Output the [x, y] coordinate of the center of the cell containing the given text.  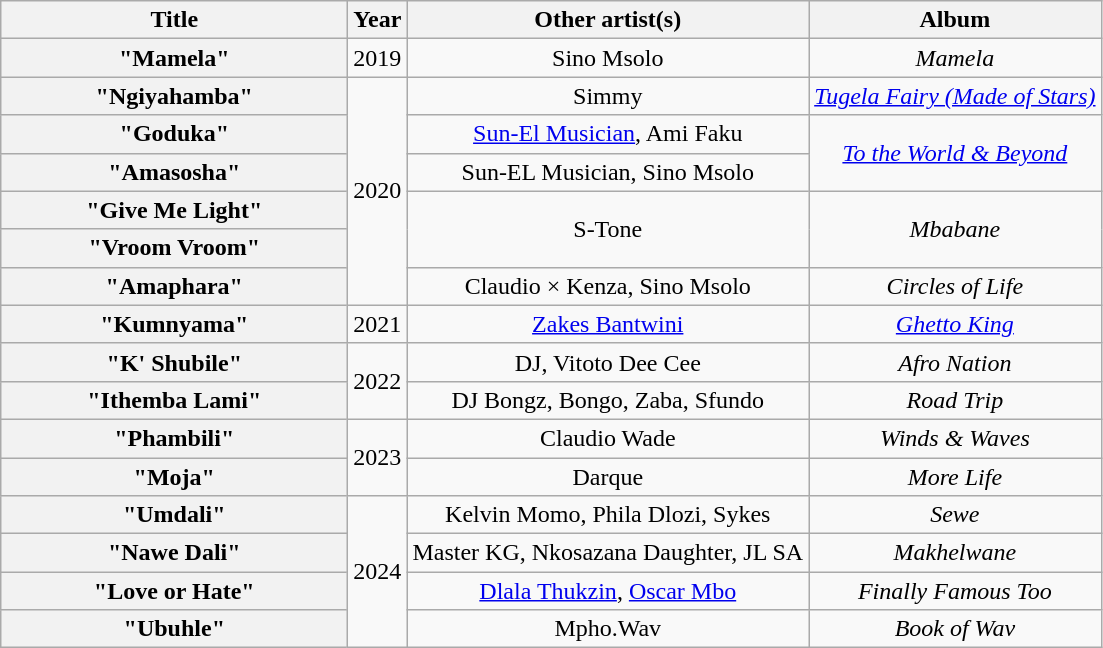
"Moja" [174, 477]
Sewe [955, 515]
"Phambili" [174, 438]
"Goduka" [174, 134]
Afro Nation [955, 362]
To the World & Beyond [955, 153]
DJ Bongz, Bongo, Zaba, Sfundo [608, 400]
Book of Wav [955, 629]
Road Trip [955, 400]
"Amasosha" [174, 172]
2022 [378, 381]
DJ, Vitoto Dee Cee [608, 362]
Kelvin Momo, Phila Dlozi, Sykes [608, 515]
Album [955, 20]
Sun-EL Musician, Sino Msolo [608, 172]
S-Tone [608, 229]
Winds & Waves [955, 438]
2019 [378, 58]
"Kumnyama" [174, 324]
"Ngiyahamba" [174, 96]
Other artist(s) [608, 20]
"K' Shubile" [174, 362]
Title [174, 20]
Dlala Thukzin, Oscar Mbo [608, 591]
Year [378, 20]
"Nawe Dali" [174, 553]
Mbabane [955, 229]
"Amaphara" [174, 286]
Tugela Fairy (Made of Stars) [955, 96]
Simmy [608, 96]
"Love or Hate" [174, 591]
Ghetto King [955, 324]
Circles of Life [955, 286]
Claudio Wade [608, 438]
Darque [608, 477]
"Umdali" [174, 515]
2024 [378, 572]
"Ithemba Lami" [174, 400]
Finally Famous Too [955, 591]
Mamela [955, 58]
2020 [378, 191]
Sino Msolo [608, 58]
Makhelwane [955, 553]
More Life [955, 477]
Master KG, Nkosazana Daughter, JL SA [608, 553]
Sun-El Musician, Ami Faku [608, 134]
"Vroom Vroom" [174, 248]
Claudio × Kenza, Sino Msolo [608, 286]
Mpho.Wav [608, 629]
2021 [378, 324]
"Mamela" [174, 58]
Zakes Bantwini [608, 324]
2023 [378, 457]
"Give Me Light" [174, 210]
"Ubuhle" [174, 629]
